Output the [x, y] coordinate of the center of the cell containing the given text.  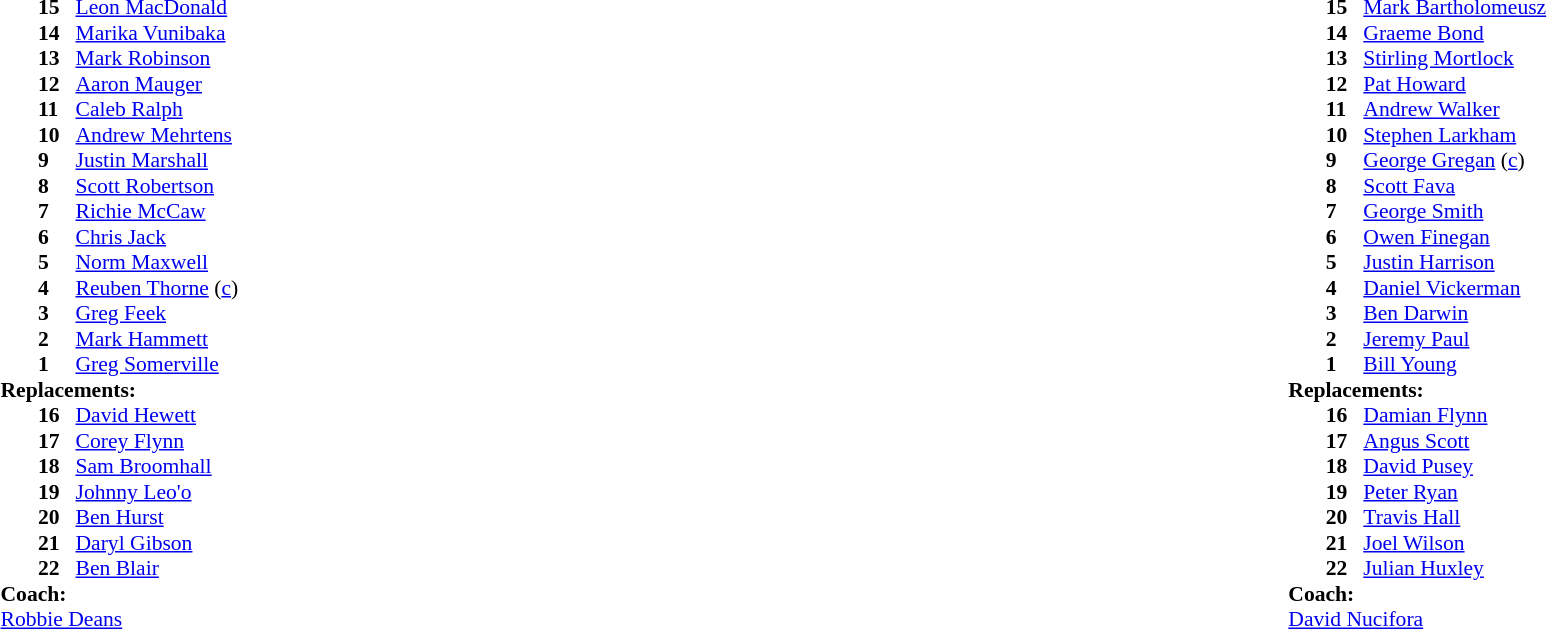
Johnny Leo'o [158, 492]
Norm Maxwell [158, 263]
Joel Wilson [1454, 543]
Bill Young [1454, 365]
Daryl Gibson [158, 543]
Jeremy Paul [1454, 339]
Scott Fava [1454, 186]
Greg Somerville [158, 365]
Richie McCaw [158, 211]
Julian Huxley [1454, 569]
Aaron Mauger [158, 84]
Marika Vunibaka [158, 33]
Mark Hammett [158, 339]
Pat Howard [1454, 84]
George Gregan (c) [1454, 161]
Corey Flynn [158, 441]
Andrew Walker [1454, 109]
Angus Scott [1454, 441]
Peter Ryan [1454, 492]
Justin Marshall [158, 161]
Caleb Ralph [158, 109]
David Pusey [1454, 467]
Ben Darwin [1454, 313]
Graeme Bond [1454, 33]
Stirling Mortlock [1454, 59]
Travis Hall [1454, 517]
Ben Hurst [158, 517]
Scott Robertson [158, 186]
Justin Harrison [1454, 263]
Chris Jack [158, 237]
David Hewett [158, 415]
Greg Feek [158, 313]
Damian Flynn [1454, 415]
George Smith [1454, 211]
Mark Robinson [158, 59]
Reuben Thorne (c) [158, 288]
Ben Blair [158, 569]
Daniel Vickerman [1454, 288]
Andrew Mehrtens [158, 135]
Sam Broomhall [158, 467]
Stephen Larkham [1454, 135]
Owen Finegan [1454, 237]
